Return the (x, y) coordinate for the center point of the cell that contains the specified text.  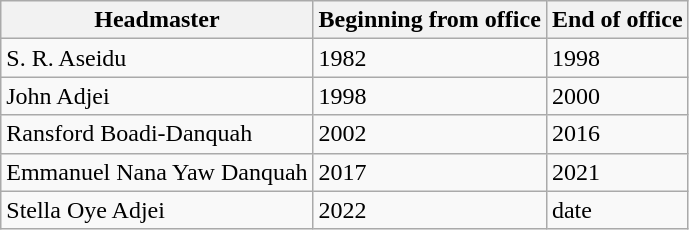
S. R. Aseidu (157, 58)
Ransford Boadi-Danquah (157, 134)
End of office (617, 20)
2016 (617, 134)
2000 (617, 96)
2002 (430, 134)
Emmanuel Nana Yaw Danquah (157, 172)
Headmaster (157, 20)
1982 (430, 58)
Stella Oye Adjei (157, 210)
date (617, 210)
2021 (617, 172)
John Adjei (157, 96)
Beginning from office (430, 20)
2017 (430, 172)
2022 (430, 210)
